Pinpoint the cell where the given text exists, returning its (x, y) midpoint coordinate. 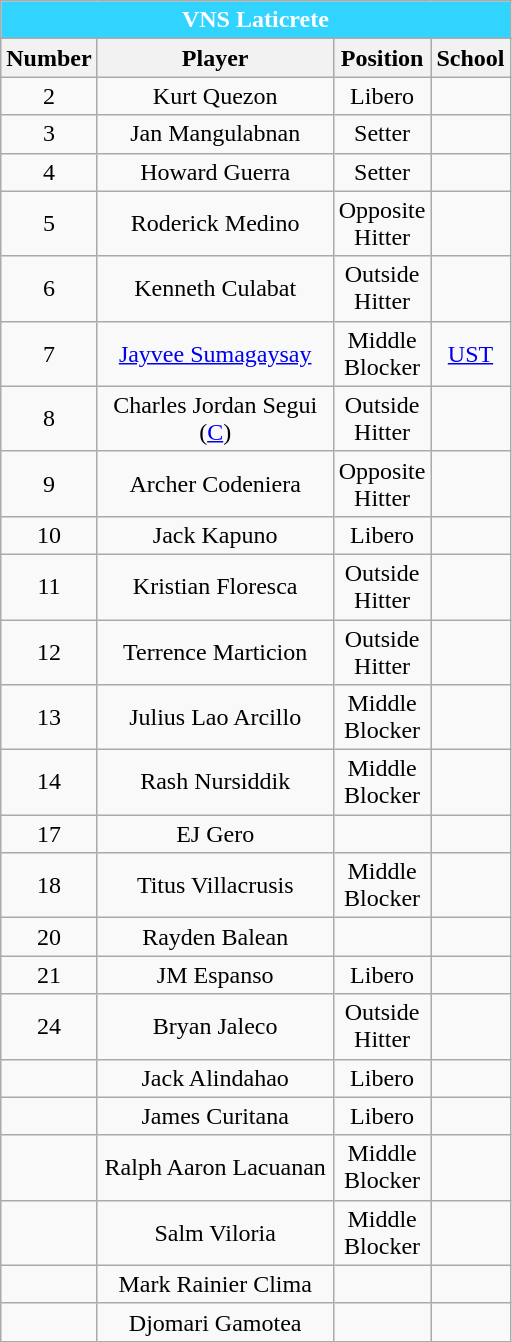
James Curitana (215, 1116)
School (470, 58)
Charles Jordan Segui (C) (215, 418)
Jack Alindahao (215, 1078)
18 (49, 886)
Rash Nursiddik (215, 782)
Julius Lao Arcillo (215, 718)
5 (49, 224)
24 (49, 1026)
17 (49, 834)
11 (49, 586)
Jack Kapuno (215, 535)
Kristian Floresca (215, 586)
2 (49, 96)
9 (49, 484)
Ralph Aaron Lacuanan (215, 1168)
VNS Laticrete (256, 20)
Position (382, 58)
Salm Viloria (215, 1232)
Mark Rainier Clima (215, 1284)
Archer Codeniera (215, 484)
Kurt Quezon (215, 96)
Jayvee Sumagaysay (215, 354)
Terrence Marticion (215, 652)
14 (49, 782)
20 (49, 937)
3 (49, 134)
Kenneth Culabat (215, 288)
10 (49, 535)
Howard Guerra (215, 172)
6 (49, 288)
Titus Villacrusis (215, 886)
EJ Gero (215, 834)
8 (49, 418)
UST (470, 354)
Number (49, 58)
13 (49, 718)
21 (49, 975)
JM Espanso (215, 975)
4 (49, 172)
7 (49, 354)
Rayden Balean (215, 937)
12 (49, 652)
Djomari Gamotea (215, 1322)
Player (215, 58)
Bryan Jaleco (215, 1026)
Jan Mangulabnan (215, 134)
Roderick Medino (215, 224)
